Extract the [X, Y] coordinate from the center of the cell holding the provided text.  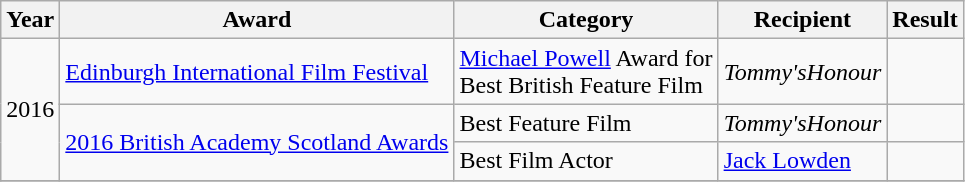
Result [925, 20]
2016 [30, 110]
Award [257, 20]
Year [30, 20]
Category [586, 20]
Best Film Actor [586, 161]
2016 British Academy Scotland Awards [257, 142]
Recipient [802, 20]
Jack Lowden [802, 161]
Best Feature Film [586, 123]
Michael Powell Award for Best British Feature Film [586, 72]
Edinburgh International Film Festival [257, 72]
